Identify which cell holds the provided text, then report its [x, y] central coordinate. 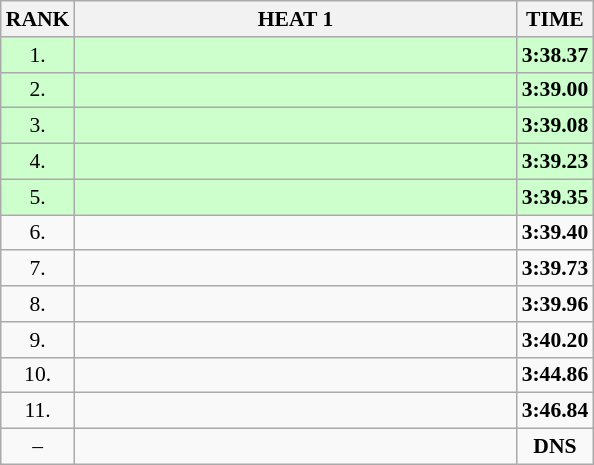
3:38.37 [556, 55]
– [38, 447]
3. [38, 126]
1. [38, 55]
3:39.00 [556, 90]
3:39.40 [556, 233]
3:39.73 [556, 269]
9. [38, 340]
3:39.96 [556, 304]
10. [38, 375]
8. [38, 304]
DNS [556, 447]
7. [38, 269]
3:40.20 [556, 340]
3:39.08 [556, 126]
3:39.23 [556, 162]
6. [38, 233]
HEAT 1 [295, 19]
5. [38, 197]
3:46.84 [556, 411]
3:44.86 [556, 375]
4. [38, 162]
TIME [556, 19]
2. [38, 90]
RANK [38, 19]
3:39.35 [556, 197]
11. [38, 411]
